Detect which cell encompasses the target text, then output its (X, Y) center coordinate. 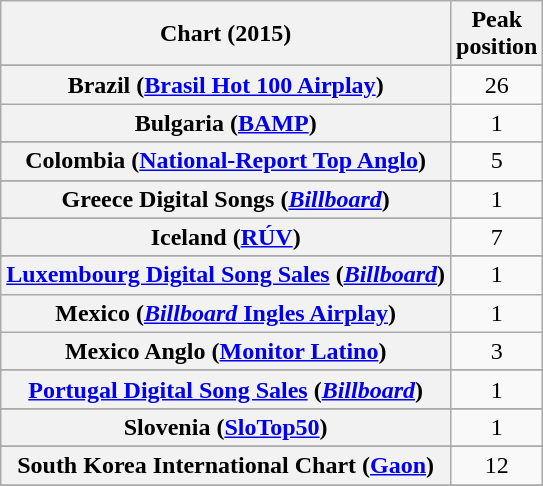
Iceland (RÚV) (226, 237)
Colombia (National-Report Top Anglo) (226, 161)
Greece Digital Songs (Billboard) (226, 199)
12 (497, 465)
Portugal Digital Song Sales (Billboard) (226, 389)
Mexico Anglo (Monitor Latino) (226, 351)
Chart (2015) (226, 34)
South Korea International Chart (Gaon) (226, 465)
7 (497, 237)
5 (497, 161)
Brazil (Brasil Hot 100 Airplay) (226, 85)
Peakposition (497, 34)
Bulgaria (BAMP) (226, 123)
3 (497, 351)
Mexico (Billboard Ingles Airplay) (226, 313)
26 (497, 85)
Luxembourg Digital Song Sales (Billboard) (226, 275)
Slovenia (SloTop50) (226, 427)
